Identify which cell holds the provided text, then report its (x, y) central coordinate. 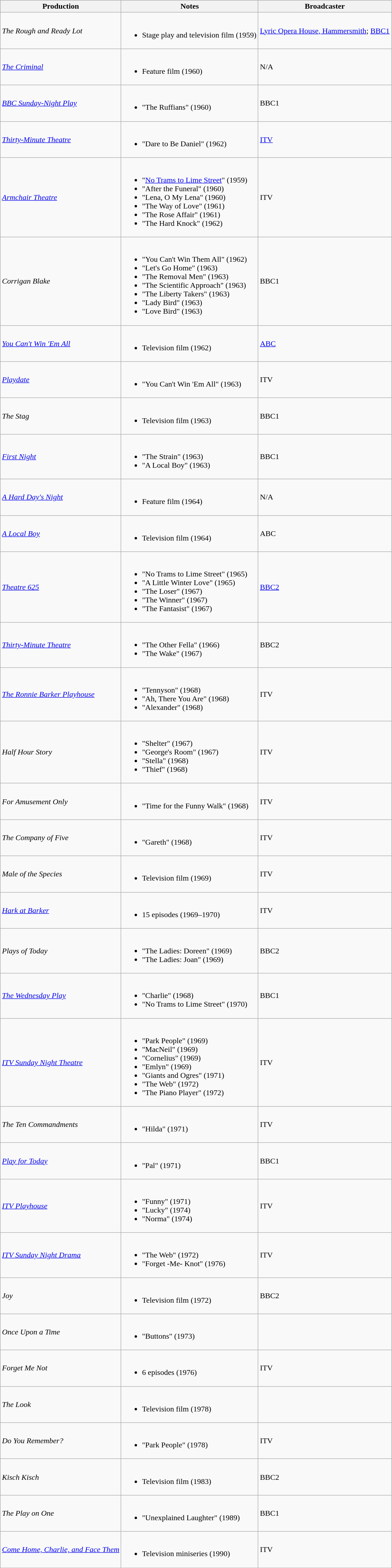
"Unexplained Laughter" (1989) (190, 1513)
ITV Playhouse (61, 1206)
Hark at Barker (61, 910)
ITV Sunday Night Theatre (61, 1062)
You Can't Win 'Em All (61, 343)
"Park People" (1969)"MacNeil" (1969)"Cornelius" (1969)"Emlyn" (1969)"Giants and Ogres" (1971)"The Web" (1972)"The Piano Player" (1972) (190, 1062)
Theatre 625 (61, 587)
15 episodes (1969–1970) (190, 910)
"Pal" (1971) (190, 1161)
"The Ruffians" (1960) (190, 103)
A Local Boy (61, 533)
BBC Sunday-Night Play (61, 103)
Television miniseries (1990) (190, 1549)
"Shelter" (1967)"George's Room" (1967)"Stella" (1968)"Thief" (1968) (190, 752)
Television film (1978) (190, 1404)
The Wednesday Play (61, 996)
Forget Me Not (61, 1368)
6 episodes (1976) (190, 1368)
Feature film (1960) (190, 67)
The Ten Commandments (61, 1125)
Half Hour Story (61, 752)
The Stag (61, 416)
"Time for the Funny Walk" (1968) (190, 801)
For Amusement Only (61, 801)
"Hilda" (1971) (190, 1125)
A Hard Day's Night (61, 497)
"Gareth" (1968) (190, 838)
ITV Sunday Night Drama (61, 1255)
"Tennyson" (1968)"Ah, There You Are" (1968)"Alexander" (1968) (190, 694)
Television film (1964) (190, 533)
Television film (1983) (190, 1477)
Corrigan Blake (61, 281)
Production (61, 6)
Television film (1963) (190, 416)
Lyric Opera House, Hammersmith; BBC1 (325, 31)
"The Web" (1972)"Forget -Me- Knot" (1976) (190, 1255)
Stage play and television film (1959) (190, 31)
Come Home, Charlie, and Face Them (61, 1549)
Television film (1972) (190, 1295)
Television film (1962) (190, 343)
The Ronnie Barker Playhouse (61, 694)
The Look (61, 1404)
Armchair Theatre (61, 197)
Male of the Species (61, 874)
"The Other Fella" (1966)"The Wake" (1967) (190, 645)
"Park People" (1978) (190, 1441)
Television film (1969) (190, 874)
The Rough and Ready Lot (61, 31)
Do You Remember? (61, 1441)
First Night (61, 456)
Feature film (1964) (190, 497)
The Company of Five (61, 838)
The Criminal (61, 67)
"You Can't Win 'Em All" (1963) (190, 380)
Plays of Today (61, 951)
"No Trams to Lime Street" (1965)"A Little Winter Love" (1965)"The Loser" (1967)"The Winner" (1967)"The Fantasist" (1967) (190, 587)
"Funny" (1971)"Lucky" (1974)"Norma" (1974) (190, 1206)
Playdate (61, 380)
"The Ladies: Doreen" (1969)"The Ladies: Joan" (1969) (190, 951)
"Buttons" (1973) (190, 1332)
The Play on One (61, 1513)
"Charlie" (1968)"No Trams to Lime Street" (1970) (190, 996)
Once Upon a Time (61, 1332)
Broadcaster (325, 6)
"The Strain" (1963)"A Local Boy" (1963) (190, 456)
"Dare to Be Daniel" (1962) (190, 139)
Kisch Kisch (61, 1477)
Notes (190, 6)
Joy (61, 1295)
Play for Today (61, 1161)
